Extract the (x, y) coordinate from the center of the cell holding the provided text.  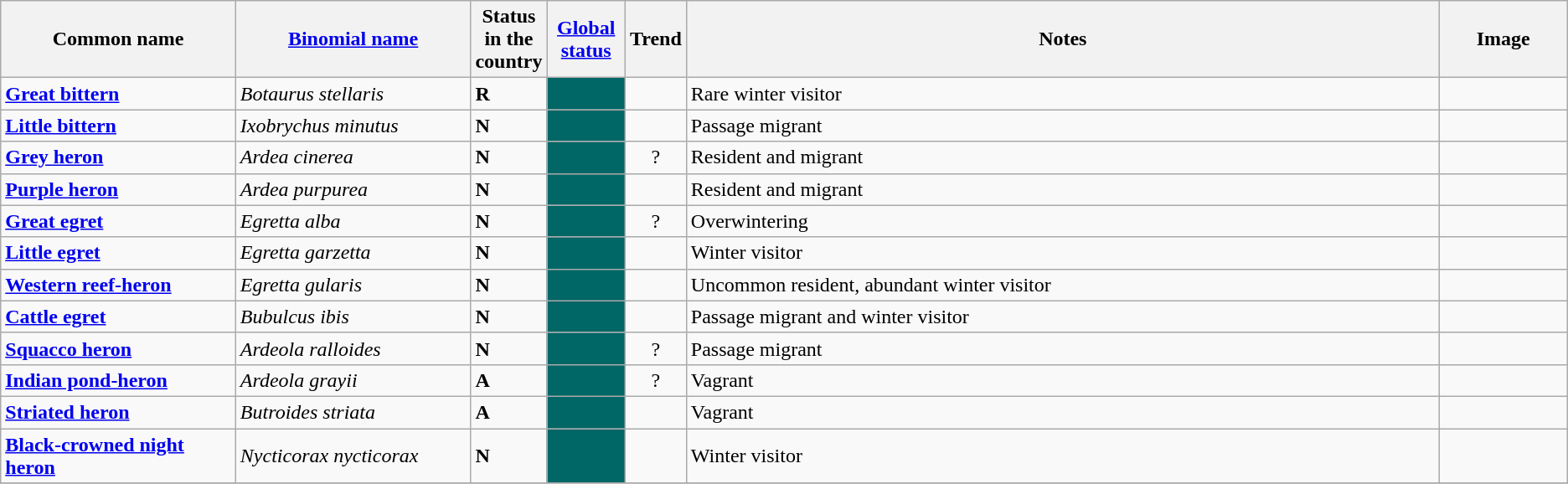
Common name (119, 39)
Ardeola ralloides (353, 348)
Butroides striata (353, 412)
Botaurus stellaris (353, 94)
Rare winter visitor (1062, 94)
Egretta alba (353, 221)
Status in the country (509, 39)
Trend (655, 39)
Bubulcus ibis (353, 317)
Uncommon resident, abundant winter visitor (1062, 285)
Cattle egret (119, 317)
Image (1503, 39)
Striated heron (119, 412)
Great egret (119, 221)
Nycticorax nycticorax (353, 456)
Squacco heron (119, 348)
Egretta garzetta (353, 253)
Passage migrant and winter visitor (1062, 317)
R (509, 94)
Egretta gularis (353, 285)
Western reef-heron (119, 285)
Notes (1062, 39)
Global status (586, 39)
Ardea purpurea (353, 189)
Grey heron (119, 157)
Purple heron (119, 189)
Ardea cinerea (353, 157)
Ardeola grayii (353, 380)
Ixobrychus minutus (353, 126)
Black-crowned night heron (119, 456)
Binomial name (353, 39)
Overwintering (1062, 221)
Great bittern (119, 94)
Little bittern (119, 126)
Indian pond-heron (119, 380)
Little egret (119, 253)
